Extract the [x, y] coordinate from the center of the cell holding the provided text.  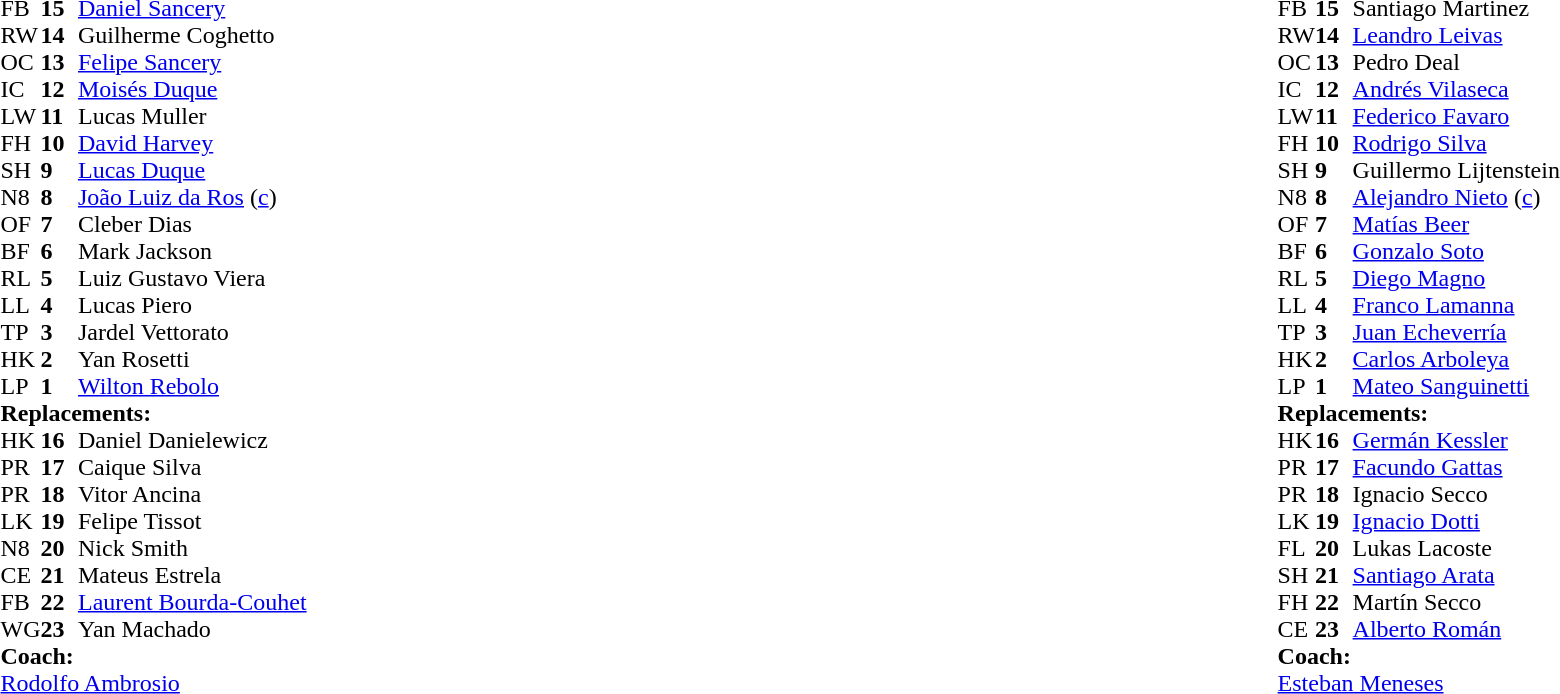
Nick Smith [192, 548]
Caique Silva [192, 468]
Mateo Sanguinetti [1456, 386]
Alberto Román [1456, 630]
Diego Magno [1456, 278]
Leandro Leivas [1456, 36]
Ignacio Dotti [1456, 522]
Matías Beer [1456, 224]
FL [1297, 548]
Carlos Arboleya [1456, 360]
Daniel Danielewicz [192, 440]
Mark Jackson [192, 252]
Ignacio Secco [1456, 494]
Alejandro Nieto (c) [1456, 198]
Moisés Duque [192, 90]
Lucas Duque [192, 170]
David Harvey [192, 144]
Franco Lamanna [1456, 306]
WG [20, 630]
Felipe Tissot [192, 522]
Vitor Ancina [192, 494]
Yan Machado [192, 630]
Germán Kessler [1456, 440]
Andrés Vilaseca [1456, 90]
Pedro Deal [1456, 62]
Santiago Arata [1456, 576]
Facundo Gattas [1456, 468]
Federico Favaro [1456, 116]
Lukas Lacoste [1456, 548]
Laurent Bourda-Couhet [192, 602]
João Luiz da Ros (c) [192, 198]
Jardel Vettorato [192, 332]
FB [20, 602]
Cleber Dias [192, 224]
Mateus Estrela [192, 576]
Felipe Sancery [192, 62]
Guilherme Coghetto [192, 36]
Lucas Piero [192, 306]
Wilton Rebolo [192, 386]
Juan Echeverría [1456, 332]
Luiz Gustavo Viera [192, 278]
Rodrigo Silva [1456, 144]
Martín Secco [1456, 602]
Gonzalo Soto [1456, 252]
Guillermo Lijtenstein [1456, 170]
Lucas Muller [192, 116]
Yan Rosetti [192, 360]
